Provide the (x, y) coordinate of the cell's center where the given text is located.  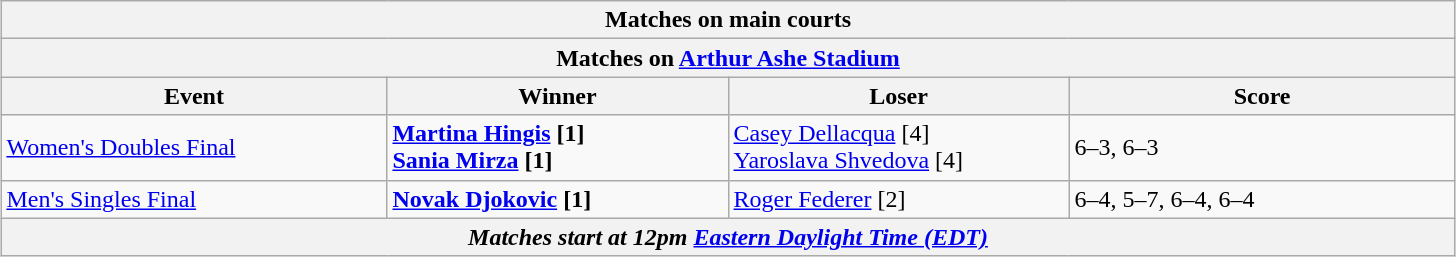
Women's Doubles Final (194, 148)
6–3, 6–3 (1262, 148)
Matches start at 12pm Eastern Daylight Time (EDT) (728, 237)
Martina Hingis [1] Sania Mirza [1] (558, 148)
Novak Djokovic [1] (558, 199)
Loser (898, 96)
Matches on Arthur Ashe Stadium (728, 58)
Score (1262, 96)
Winner (558, 96)
Event (194, 96)
Roger Federer [2] (898, 199)
Casey Dellacqua [4] Yaroslava Shvedova [4] (898, 148)
6–4, 5–7, 6–4, 6–4 (1262, 199)
Matches on main courts (728, 20)
Men's Singles Final (194, 199)
